Return [X, Y] of the center of cell containing provided text 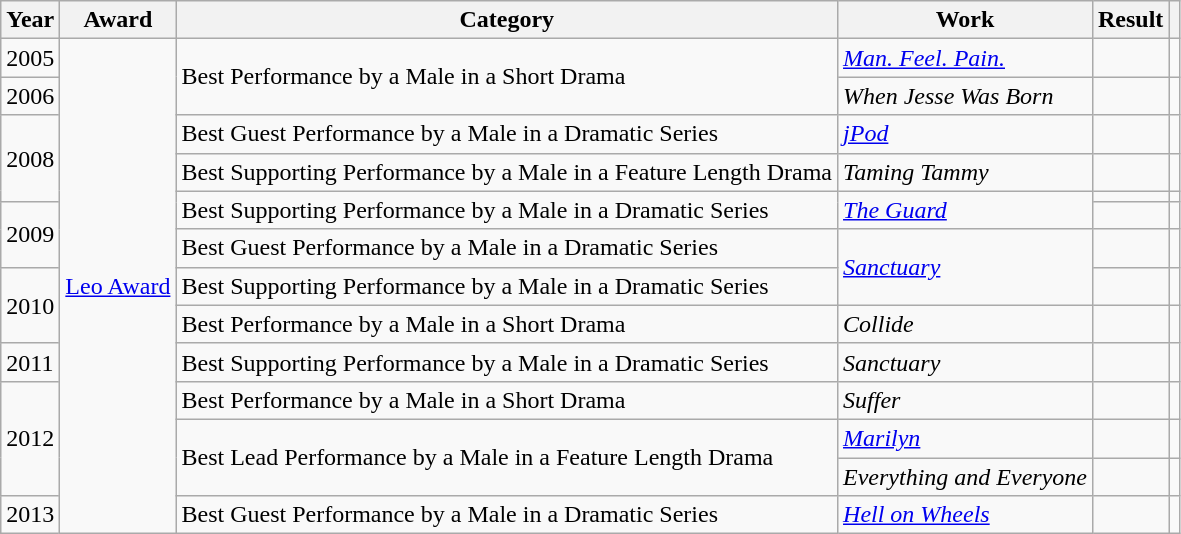
2006 [30, 96]
Hell on Wheels [966, 515]
2011 [30, 362]
2010 [30, 305]
Marilyn [966, 438]
Best Lead Performance by a Male in a Feature Length Drama [507, 457]
Suffer [966, 400]
The Guard [966, 210]
2009 [30, 234]
Man. Feel. Pain. [966, 58]
Result [1130, 20]
jPod [966, 134]
Best Supporting Performance by a Male in a Feature Length Drama [507, 172]
2005 [30, 58]
2013 [30, 515]
2008 [30, 158]
When Jesse Was Born [966, 96]
Leo Award [118, 286]
Year [30, 20]
Everything and Everyone [966, 477]
Category [507, 20]
2012 [30, 438]
Work [966, 20]
Taming Tammy [966, 172]
Collide [966, 324]
Award [118, 20]
